Capture the cell that displays the provided text and extract its [X, Y] central coordinate. 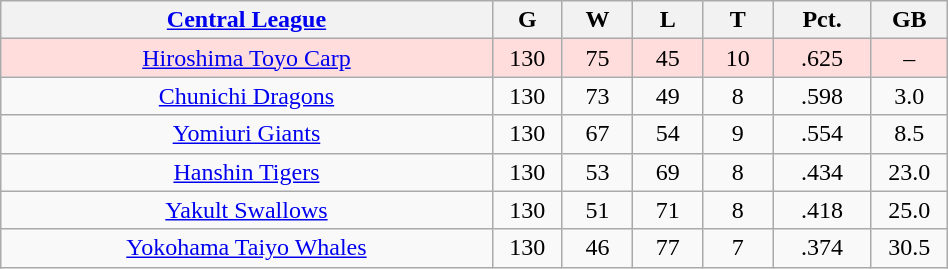
25.0 [909, 210]
77 [668, 248]
.374 [822, 248]
.434 [822, 172]
9 [738, 134]
10 [738, 58]
Hanshin Tigers [246, 172]
67 [597, 134]
23.0 [909, 172]
73 [597, 96]
49 [668, 96]
53 [597, 172]
.418 [822, 210]
7 [738, 248]
Chunichi Dragons [246, 96]
L [668, 20]
.625 [822, 58]
.598 [822, 96]
T [738, 20]
8.5 [909, 134]
Pct. [822, 20]
3.0 [909, 96]
71 [668, 210]
46 [597, 248]
G [527, 20]
69 [668, 172]
Yomiuri Giants [246, 134]
45 [668, 58]
– [909, 58]
.554 [822, 134]
75 [597, 58]
Yokohama Taiyo Whales [246, 248]
51 [597, 210]
GB [909, 20]
Central League [246, 20]
Hiroshima Toyo Carp [246, 58]
W [597, 20]
30.5 [909, 248]
54 [668, 134]
Yakult Swallows [246, 210]
